Extract the [x, y] coordinate from the center of the cell holding the provided text.  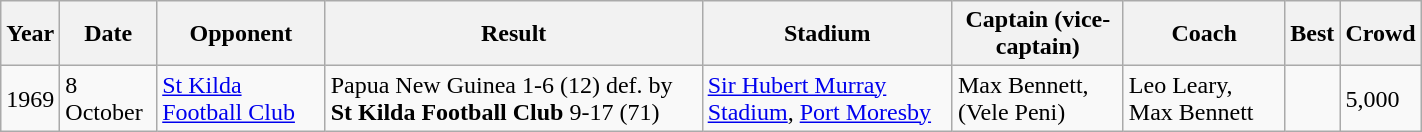
Opponent [241, 34]
8 October [108, 98]
Sir Hubert Murray Stadium, Port Moresby [827, 98]
Captain (vice-captain) [1038, 34]
St Kilda Football Club [241, 98]
Max Bennett, (Vele Peni) [1038, 98]
Result [514, 34]
5,000 [1380, 98]
Coach [1204, 34]
Best [1312, 34]
Stadium [827, 34]
Leo Leary, Max Bennett [1204, 98]
1969 [30, 98]
Date [108, 34]
Crowd [1380, 34]
Year [30, 34]
Papua New Guinea 1-6 (12) def. by St Kilda Football Club 9-17 (71) [514, 98]
